Determine the [X, Y] coordinate at the center of the cell enclosing the given text.  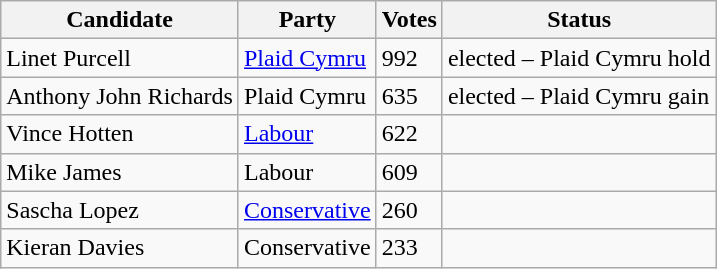
Kieran Davies [120, 248]
elected – Plaid Cymru hold [579, 58]
Anthony John Richards [120, 96]
622 [409, 134]
Status [579, 20]
Party [307, 20]
Candidate [120, 20]
Mike James [120, 172]
Vince Hotten [120, 134]
Votes [409, 20]
260 [409, 210]
233 [409, 248]
992 [409, 58]
Sascha Lopez [120, 210]
609 [409, 172]
635 [409, 96]
elected – Plaid Cymru gain [579, 96]
Linet Purcell [120, 58]
